Provide the [X, Y] coordinate of the cell's center where the given text is located.  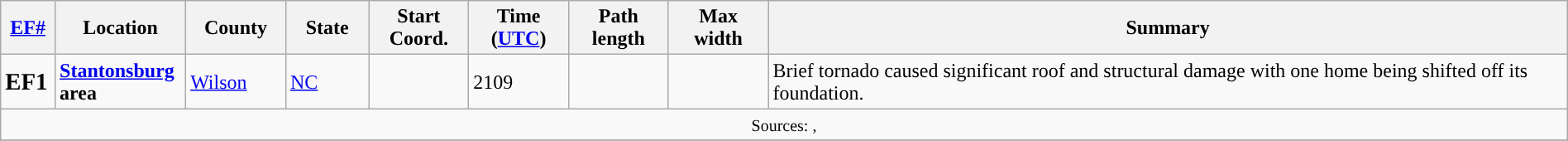
Start Coord. [418, 28]
Stantonsburg area [121, 81]
Wilson [237, 81]
EF1 [28, 81]
Max width [718, 28]
Summary [1168, 28]
County [237, 28]
NC [327, 81]
Location [121, 28]
EF# [28, 28]
Path length [619, 28]
2109 [519, 81]
State [327, 28]
Sources: , [784, 124]
Time (UTC) [519, 28]
Brief tornado caused significant roof and structural damage with one home being shifted off its foundation. [1168, 81]
